Scan for the cell matching the given text and deliver its [x, y] coordinate at center. 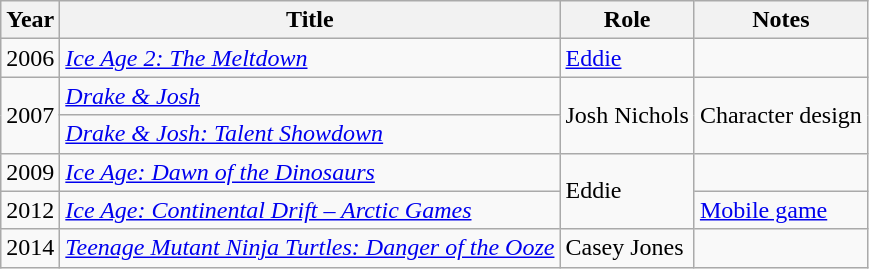
2014 [30, 248]
Ice Age 2: The Meltdown [310, 58]
Teenage Mutant Ninja Turtles: Danger of the Ooze [310, 248]
Ice Age: Dawn of the Dinosaurs [310, 172]
Year [30, 20]
2007 [30, 115]
Character design [780, 115]
Title [310, 20]
Ice Age: Continental Drift – Arctic Games [310, 210]
Josh Nichols [627, 115]
Mobile game [780, 210]
2012 [30, 210]
Notes [780, 20]
Role [627, 20]
Drake & Josh: Talent Showdown [310, 134]
2006 [30, 58]
Casey Jones [627, 248]
Drake & Josh [310, 96]
2009 [30, 172]
